Search for the cell housing the specified text and yield its (x, y) center coordinate. 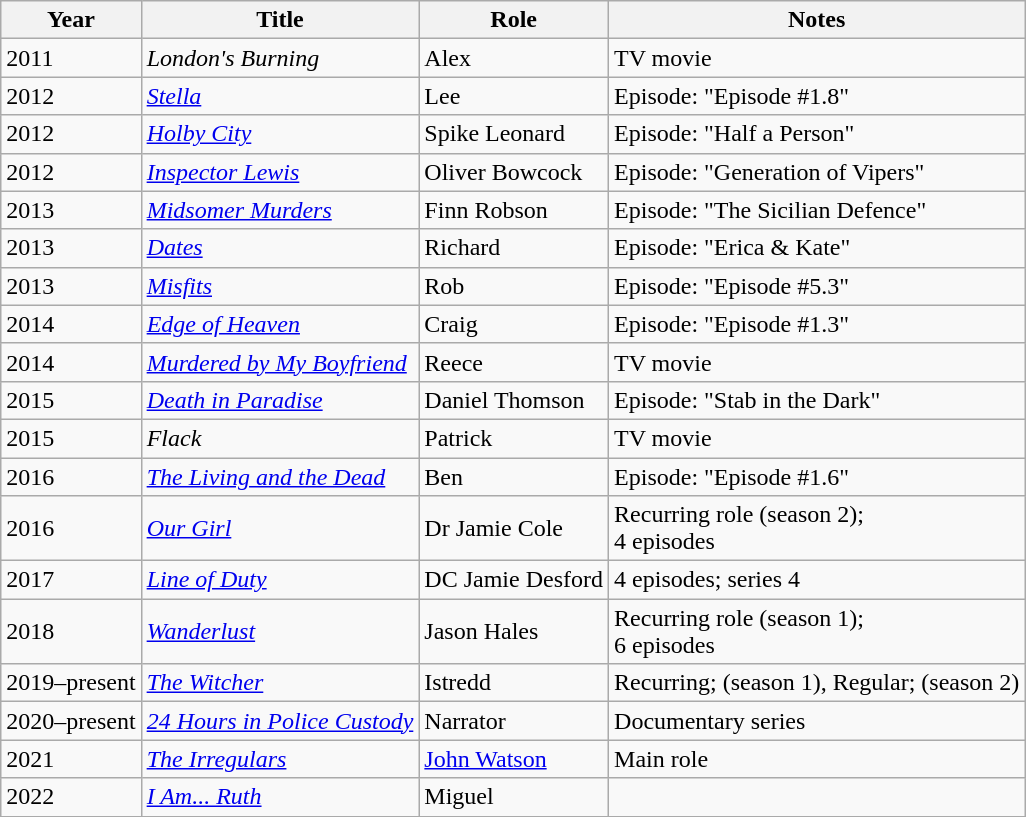
Episode: "Stab in the Dark" (817, 400)
Wanderlust (280, 632)
Reece (514, 362)
Stella (280, 96)
Dates (280, 248)
Daniel Thomson (514, 400)
24 Hours in Police Custody (280, 721)
Alex (514, 58)
2019–present (71, 683)
Death in Paradise (280, 400)
Midsomer Murders (280, 210)
Episode: "Erica & Kate" (817, 248)
Ben (514, 477)
2021 (71, 759)
2018 (71, 632)
Miguel (514, 797)
2011 (71, 58)
Episode: "Generation of Vipers" (817, 172)
Holby City (280, 134)
London's Burning (280, 58)
Recurring role (season 2); 4 episodes (817, 528)
Istredd (514, 683)
4 episodes; series 4 (817, 580)
John Watson (514, 759)
Rob (514, 286)
Murdered by My Boyfriend (280, 362)
The Irregulars (280, 759)
Richard (514, 248)
The Living and the Dead (280, 477)
Line of Duty (280, 580)
Documentary series (817, 721)
Role (514, 20)
Edge of Heaven (280, 324)
2020–present (71, 721)
Episode: "Episode #1.8" (817, 96)
Inspector Lewis (280, 172)
Year (71, 20)
Misfits (280, 286)
Flack (280, 438)
Episode: "Episode #5.3" (817, 286)
Title (280, 20)
Spike Leonard (514, 134)
Lee (514, 96)
Main role (817, 759)
Narrator (514, 721)
2022 (71, 797)
Patrick (514, 438)
Oliver Bowcock (514, 172)
I Am... Ruth (280, 797)
Our Girl (280, 528)
The Witcher (280, 683)
2017 (71, 580)
DC Jamie Desford (514, 580)
Finn Robson (514, 210)
Recurring role (season 1); 6 episodes (817, 632)
Recurring; (season 1), Regular; (season 2) (817, 683)
Craig (514, 324)
Episode: "The Sicilian Defence" (817, 210)
Dr Jamie Cole (514, 528)
Episode: "Episode #1.3" (817, 324)
Episode: "Episode #1.6" (817, 477)
Episode: "Half a Person" (817, 134)
Jason Hales (514, 632)
Notes (817, 20)
